Extract the [x, y] coordinate from the center of the cell holding the provided text.  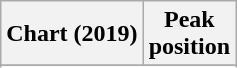
Chart (2019) [72, 34]
Peakposition [189, 34]
